From the cell containing the given text, extract its center point as [x, y] coordinate. 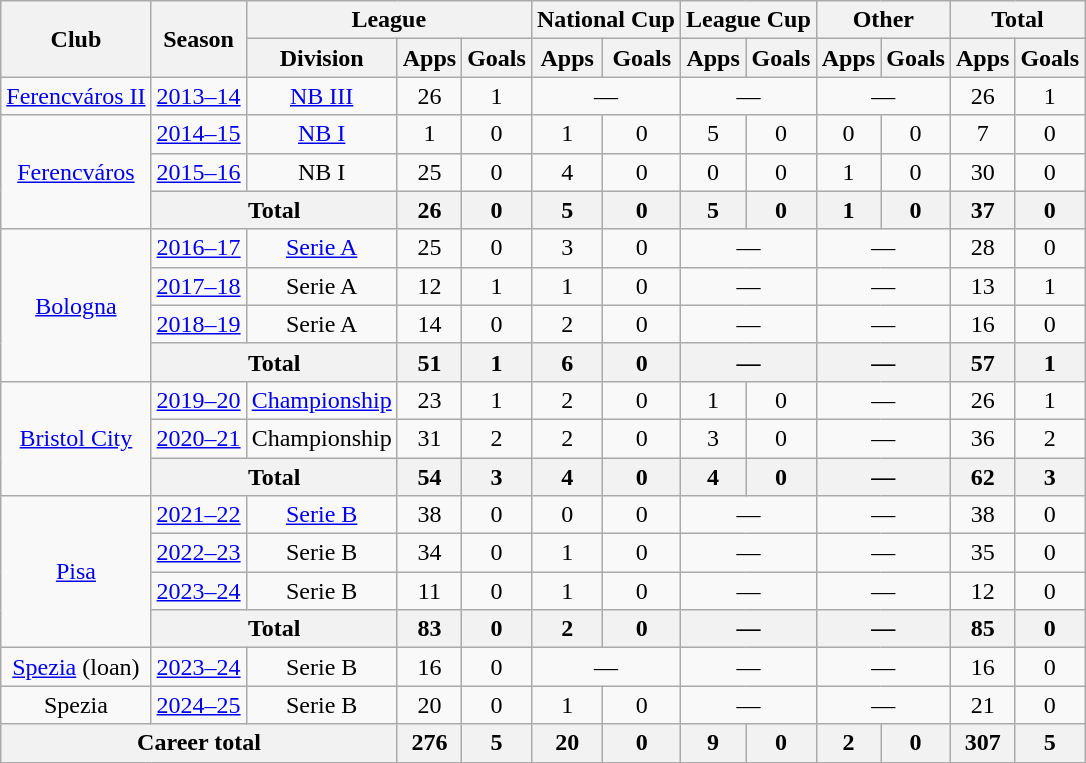
League [388, 20]
2020–21 [198, 438]
2019–20 [198, 400]
13 [982, 286]
Spezia [76, 705]
14 [429, 324]
National Cup [606, 20]
Division [322, 58]
Club [76, 39]
Bristol City [76, 438]
36 [982, 438]
85 [982, 629]
23 [429, 400]
31 [429, 438]
2015–16 [198, 172]
307 [982, 743]
Ferencváros [76, 172]
Bologna [76, 305]
83 [429, 629]
League Cup [749, 20]
30 [982, 172]
11 [429, 591]
6 [567, 362]
2014–15 [198, 134]
2016–17 [198, 248]
Ferencváros II [76, 96]
35 [982, 553]
Pisa [76, 572]
57 [982, 362]
Career total [199, 743]
28 [982, 248]
2017–18 [198, 286]
62 [982, 477]
34 [429, 553]
Season [198, 39]
54 [429, 477]
NB III [322, 96]
7 [982, 134]
2024–25 [198, 705]
2021–22 [198, 515]
276 [429, 743]
21 [982, 705]
37 [982, 210]
Other [883, 20]
9 [714, 743]
Spezia (loan) [76, 667]
2018–19 [198, 324]
51 [429, 362]
2013–14 [198, 96]
2022–23 [198, 553]
